Provide the [X, Y] coordinate of the cell's center where the given text is located.  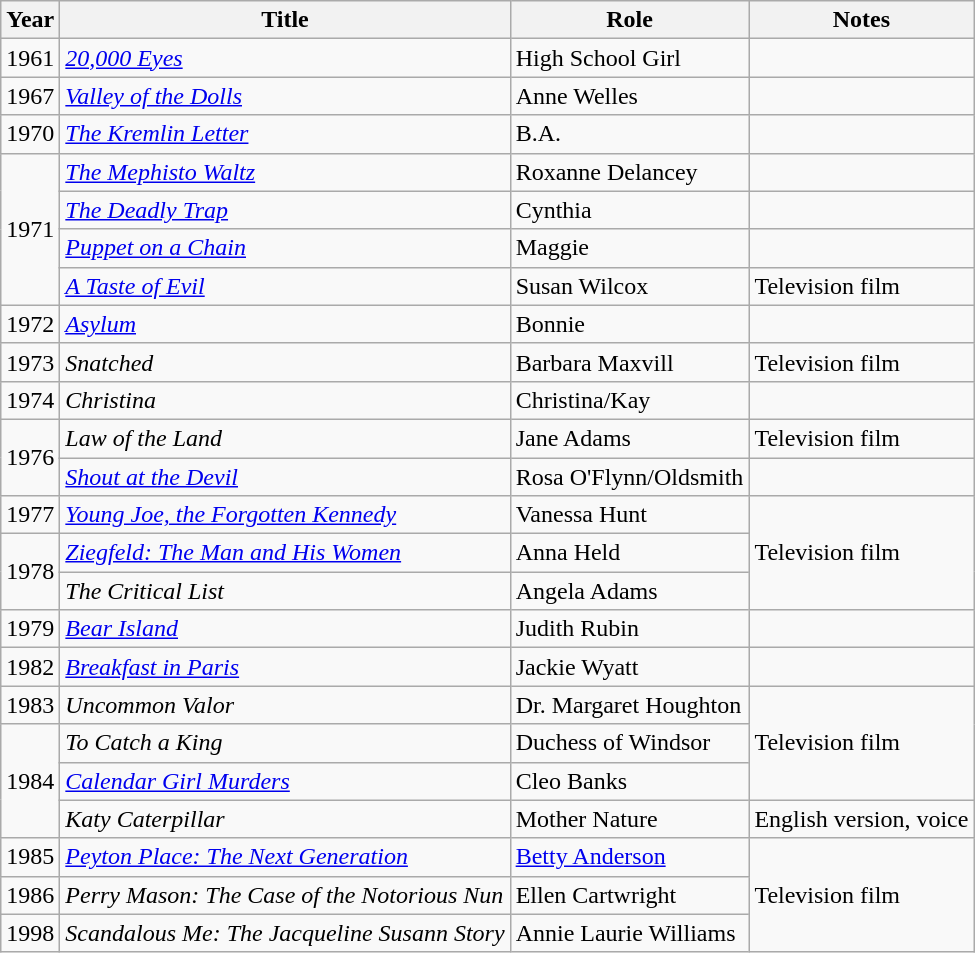
Katy Caterpillar [285, 819]
1984 [30, 781]
Anna Held [630, 553]
Year [30, 20]
1971 [30, 229]
1983 [30, 705]
Scandalous Me: The Jacqueline Susann Story [285, 933]
Maggie [630, 248]
Bonnie [630, 324]
1982 [30, 667]
Cleo Banks [630, 781]
English version, voice [862, 819]
1979 [30, 629]
Peyton Place: The Next Generation [285, 857]
Bear Island [285, 629]
1998 [30, 933]
Rosa O'Flynn/Oldsmith [630, 477]
Judith Rubin [630, 629]
1977 [30, 515]
Dr. Margaret Houghton [630, 705]
Vanessa Hunt [630, 515]
Barbara Maxvill [630, 362]
Jane Adams [630, 438]
1970 [30, 134]
The Deadly Trap [285, 210]
1967 [30, 96]
1985 [30, 857]
Anne Welles [630, 96]
Young Joe, the Forgotten Kennedy [285, 515]
Valley of the Dolls [285, 96]
1972 [30, 324]
Law of the Land [285, 438]
Christina/Kay [630, 400]
Role [630, 20]
Shout at the Devil [285, 477]
1986 [30, 895]
Breakfast in Paris [285, 667]
High School Girl [630, 58]
1976 [30, 457]
1978 [30, 572]
Mother Nature [630, 819]
To Catch a King [285, 743]
Christina [285, 400]
A Taste of Evil [285, 286]
Uncommon Valor [285, 705]
Cynthia [630, 210]
Perry Mason: The Case of the Notorious Nun [285, 895]
Ellen Cartwright [630, 895]
20,000 Eyes [285, 58]
Angela Adams [630, 591]
The Critical List [285, 591]
Duchess of Windsor [630, 743]
Asylum [285, 324]
Roxanne Delancey [630, 172]
Calendar Girl Murders [285, 781]
Susan Wilcox [630, 286]
Notes [862, 20]
1974 [30, 400]
The Kremlin Letter [285, 134]
Betty Anderson [630, 857]
The Mephisto Waltz [285, 172]
Annie Laurie Williams [630, 933]
Jackie Wyatt [630, 667]
Snatched [285, 362]
1973 [30, 362]
Ziegfeld: The Man and His Women [285, 553]
Title [285, 20]
1961 [30, 58]
B.A. [630, 134]
Puppet on a Chain [285, 248]
